From the cell containing the given text, extract its center point as [x, y] coordinate. 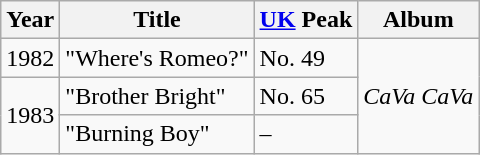
Title [157, 20]
– [306, 134]
No. 49 [306, 58]
Year [30, 20]
"Burning Boy" [157, 134]
1982 [30, 58]
Album [418, 20]
No. 65 [306, 96]
CaVa CaVa [418, 96]
"Where's Romeo?" [157, 58]
"Brother Bright" [157, 96]
UK Peak [306, 20]
1983 [30, 115]
